Determine the [x, y] coordinate at the center of the cell enclosing the given text.  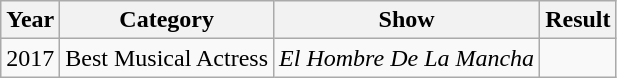
Category [167, 20]
Year [30, 20]
Result [578, 20]
Best Musical Actress [167, 58]
2017 [30, 58]
Show [407, 20]
El Hombre De La Mancha [407, 58]
